Pinpoint the cell where the given text exists, returning its [x, y] midpoint coordinate. 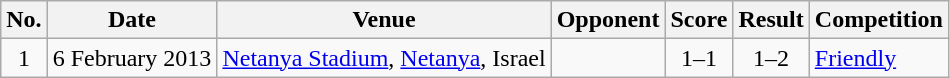
Friendly [878, 58]
Competition [878, 20]
Venue [384, 20]
1–1 [699, 58]
Opponent [608, 20]
1–2 [771, 58]
Date [132, 20]
6 February 2013 [132, 58]
Score [699, 20]
Result [771, 20]
Netanya Stadium, Netanya, Israel [384, 58]
No. [24, 20]
1 [24, 58]
